Locate the cell with the specified text and output its [X, Y] center coordinate. 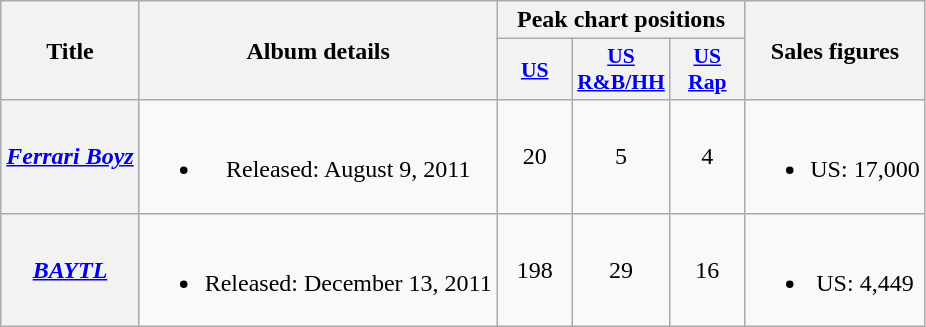
Title [70, 50]
Ferrari Boyz [70, 156]
Released: August 9, 2011 [318, 156]
Album details [318, 50]
USRap [708, 70]
4 [708, 156]
BAYTL [70, 270]
29 [621, 270]
Sales figures [835, 50]
5 [621, 156]
USR&B/HH [621, 70]
20 [534, 156]
Released: December 13, 2011 [318, 270]
US: 4,449 [835, 270]
198 [534, 270]
16 [708, 270]
US [534, 70]
US: 17,000 [835, 156]
Peak chart positions [621, 20]
